Identify which cell holds the provided text, then report its (X, Y) central coordinate. 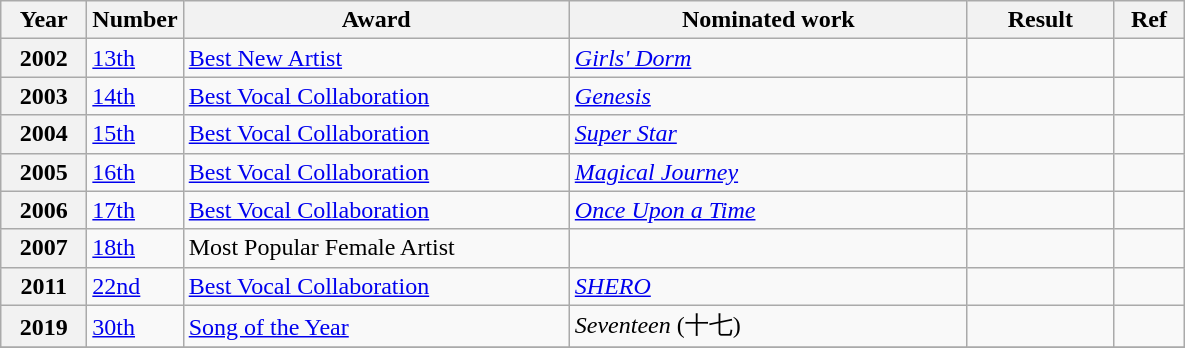
Song of the Year (376, 326)
Girls' Dorm (768, 58)
Year (44, 20)
2005 (44, 172)
Number (135, 20)
2007 (44, 248)
2006 (44, 210)
14th (135, 96)
Most Popular Female Artist (376, 248)
SHERO (768, 286)
Ref (1148, 20)
Award (376, 20)
Best New Artist (376, 58)
Magical Journey (768, 172)
Super Star (768, 134)
2019 (44, 326)
2004 (44, 134)
Once Upon a Time (768, 210)
Seventeen (十七) (768, 326)
17th (135, 210)
18th (135, 248)
Genesis (768, 96)
2003 (44, 96)
16th (135, 172)
30th (135, 326)
Nominated work (768, 20)
Result (1040, 20)
15th (135, 134)
22nd (135, 286)
2002 (44, 58)
13th (135, 58)
2011 (44, 286)
